Locate the cell with the specified text and output its [X, Y] center coordinate. 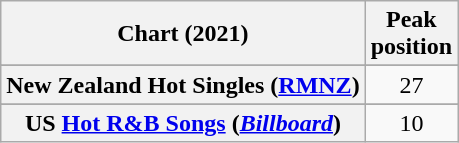
Peakposition [411, 34]
New Zealand Hot Singles (RMNZ) [183, 85]
Chart (2021) [183, 34]
10 [411, 123]
27 [411, 85]
US Hot R&B Songs (Billboard) [183, 123]
